Scan for the cell matching the given text and deliver its (X, Y) coordinate at center. 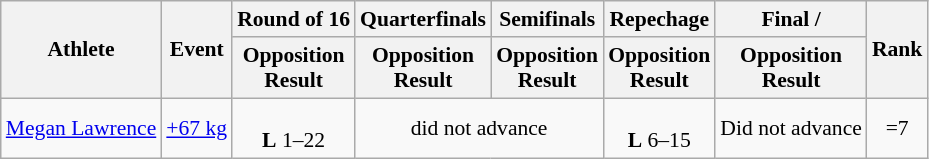
Event (196, 50)
Quarterfinals (423, 19)
did not advance (479, 128)
Repechage (659, 19)
+67 kg (196, 128)
Round of 16 (294, 19)
Rank (898, 50)
Athlete (82, 50)
Did not advance (791, 128)
Megan Lawrence (82, 128)
L 1–22 (294, 128)
Final / (791, 19)
=7 (898, 128)
L 6–15 (659, 128)
Semifinals (547, 19)
